Capture the cell that displays the provided text and extract its (x, y) central coordinate. 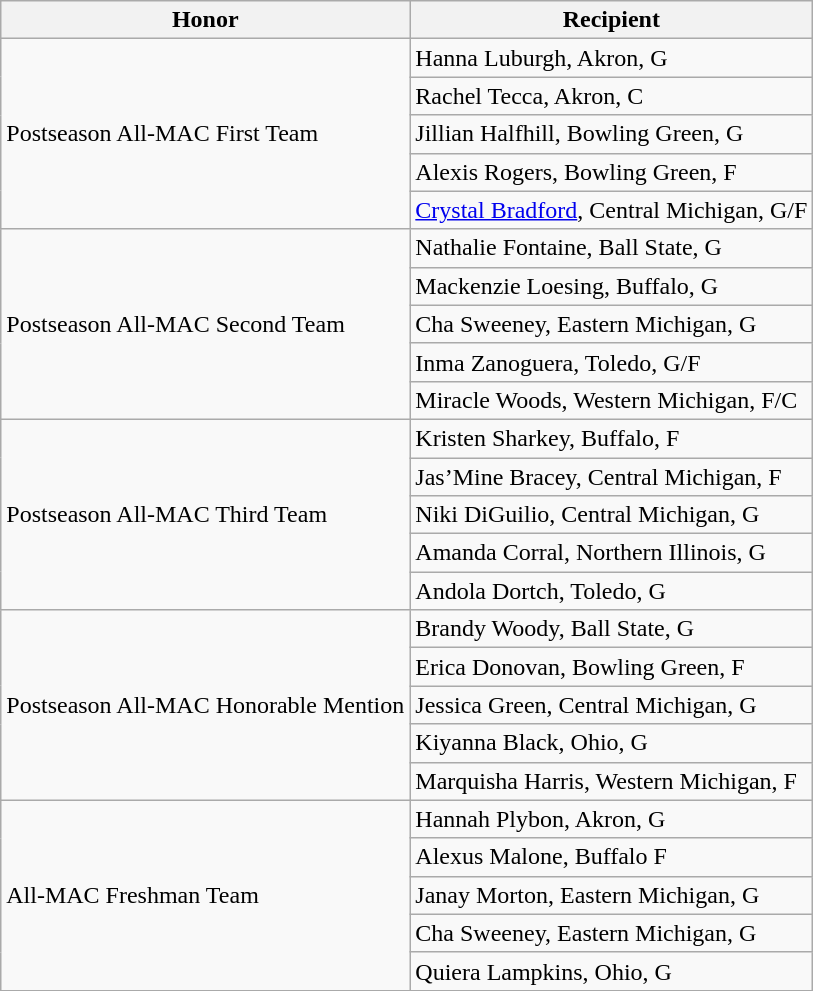
Nathalie Fontaine, Ball State, G (612, 248)
Erica Donovan, Bowling Green, F (612, 667)
Amanda Corral, Northern Illinois, G (612, 553)
Kristen Sharkey, Buffalo, F (612, 438)
Rachel Tecca, Akron, C (612, 96)
Honor (206, 20)
All-MAC Freshman Team (206, 895)
Hannah Plybon, Akron, G (612, 819)
Janay Morton, Eastern Michigan, G (612, 895)
Andola Dortch, Toledo, G (612, 591)
Postseason All-MAC First Team (206, 134)
Inma Zanoguera, Toledo, G/F (612, 362)
Crystal Bradford, Central Michigan, G/F (612, 210)
Kiyanna Black, Ohio, G (612, 743)
Jessica Green, Central Michigan, G (612, 705)
Marquisha Harris, Western Michigan, F (612, 781)
Jillian Halfhill, Bowling Green, G (612, 134)
Niki DiGuilio, Central Michigan, G (612, 515)
Recipient (612, 20)
Hanna Luburgh, Akron, G (612, 58)
Postseason All-MAC Second Team (206, 324)
Miracle Woods, Western Michigan, F/C (612, 400)
Quiera Lampkins, Ohio, G (612, 971)
Postseason All-MAC Honorable Mention (206, 705)
Postseason All-MAC Third Team (206, 514)
Mackenzie Loesing, Buffalo, G (612, 286)
Jas’Mine Bracey, Central Michigan, F (612, 477)
Alexis Rogers, Bowling Green, F (612, 172)
Alexus Malone, Buffalo F (612, 857)
Brandy Woody, Ball State, G (612, 629)
